Find where the given text appears and provide that cell's center as (X, Y) coordinate. 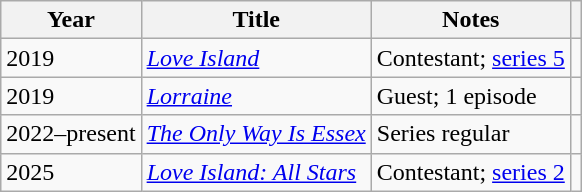
The Only Way Is Essex (256, 134)
2025 (71, 172)
Lorraine (256, 96)
Series regular (470, 134)
2022–present (71, 134)
Contestant; series 2 (470, 172)
Love Island (256, 58)
Notes (470, 20)
Guest; 1 episode (470, 96)
Title (256, 20)
Love Island: All Stars (256, 172)
Year (71, 20)
Contestant; series 5 (470, 58)
